From the cell containing the given text, extract its center point as (X, Y) coordinate. 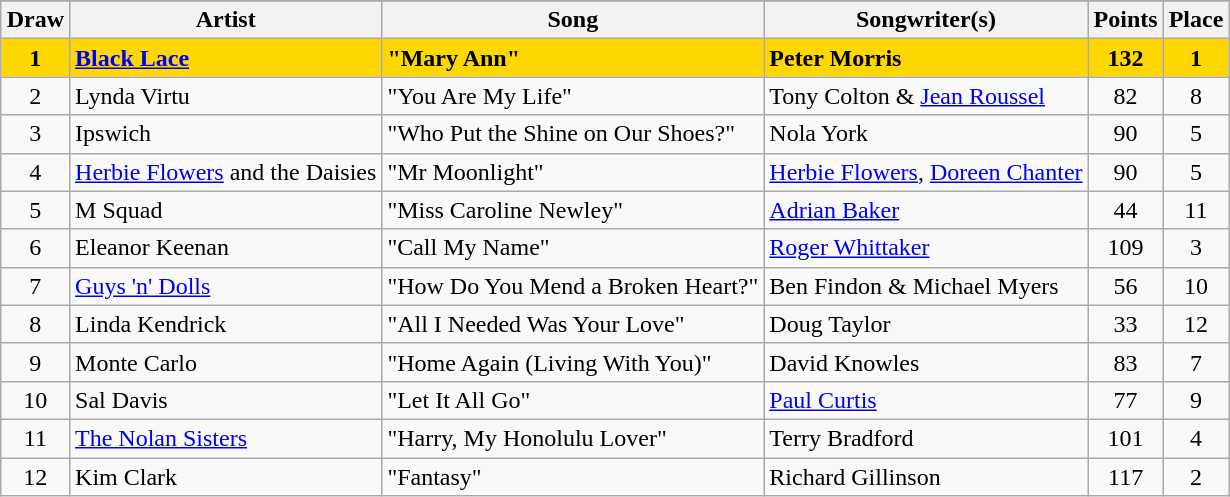
"Let It All Go" (573, 400)
77 (1126, 400)
83 (1126, 362)
Guys 'n' Dolls (226, 286)
Peter Morris (926, 58)
Draw (35, 20)
101 (1126, 438)
Place (1196, 20)
Ipswich (226, 134)
Points (1126, 20)
Songwriter(s) (926, 20)
"Call My Name" (573, 248)
44 (1126, 210)
Paul Curtis (926, 400)
33 (1126, 324)
56 (1126, 286)
Nola York (926, 134)
"Home Again (Living With You)" (573, 362)
Roger Whittaker (926, 248)
"How Do You Mend a Broken Heart?" (573, 286)
Tony Colton & Jean Roussel (926, 96)
Linda Kendrick (226, 324)
Adrian Baker (926, 210)
132 (1126, 58)
109 (1126, 248)
Monte Carlo (226, 362)
Artist (226, 20)
David Knowles (926, 362)
"Mr Moonlight" (573, 172)
Song (573, 20)
The Nolan Sisters (226, 438)
Herbie Flowers, Doreen Chanter (926, 172)
"All I Needed Was Your Love" (573, 324)
82 (1126, 96)
117 (1126, 477)
M Squad (226, 210)
Herbie Flowers and the Daisies (226, 172)
Richard Gillinson (926, 477)
Ben Findon & Michael Myers (926, 286)
Eleanor Keenan (226, 248)
"Mary Ann" (573, 58)
"Harry, My Honolulu Lover" (573, 438)
Sal Davis (226, 400)
Terry Bradford (926, 438)
Kim Clark (226, 477)
6 (35, 248)
"Who Put the Shine on Our Shoes?" (573, 134)
"You Are My Life" (573, 96)
Black Lace (226, 58)
"Miss Caroline Newley" (573, 210)
Doug Taylor (926, 324)
"Fantasy" (573, 477)
Lynda Virtu (226, 96)
